Identify which cell holds the provided text, then report its [X, Y] central coordinate. 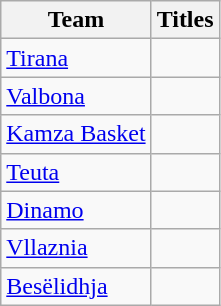
Vllaznia [76, 248]
Valbona [76, 96]
Teuta [76, 172]
Dinamo [76, 210]
Tirana [76, 58]
Kamza Basket [76, 134]
Team [76, 20]
Besëlidhja [76, 286]
Titles [185, 20]
